Scan for the cell matching the given text and deliver its [x, y] coordinate at center. 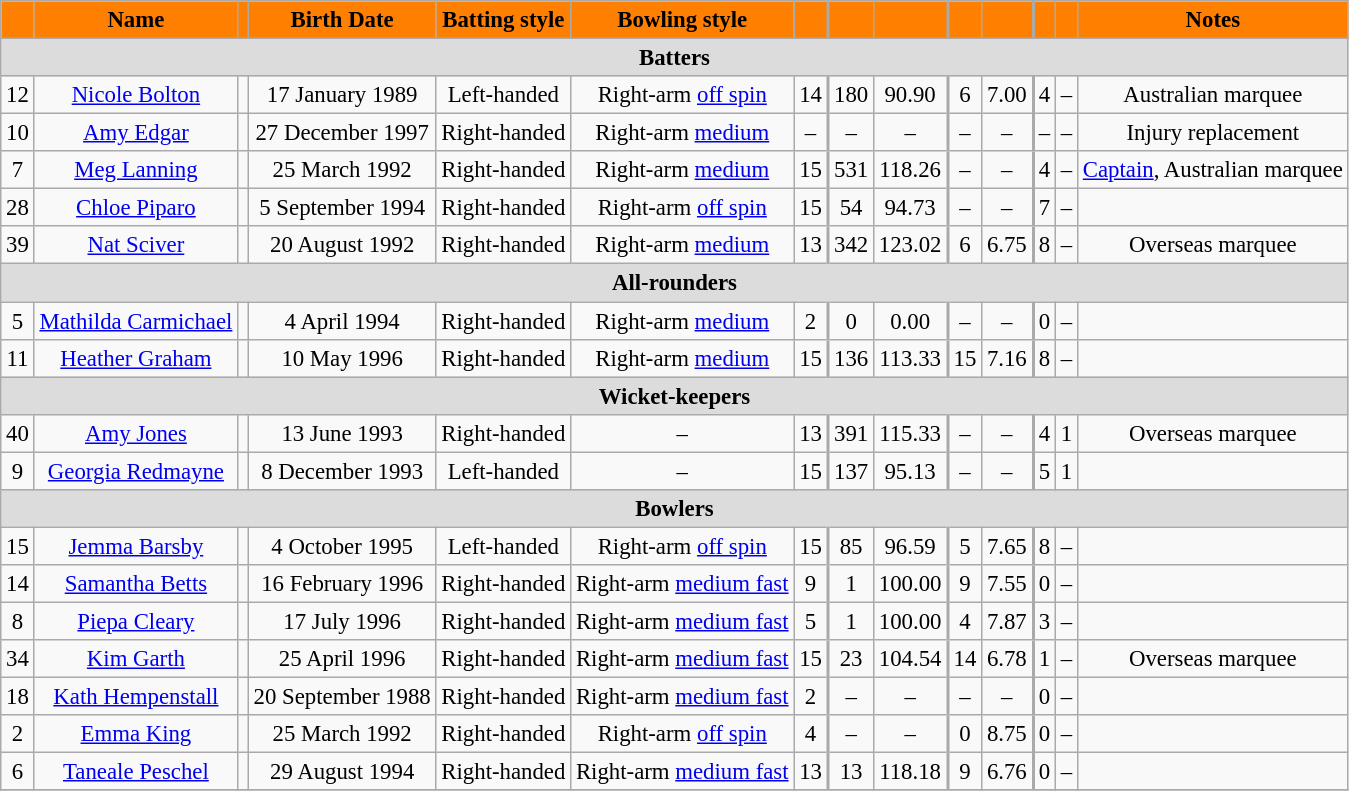
Batting style [504, 20]
17 January 1989 [342, 95]
34 [18, 659]
27 December 1997 [342, 133]
180 [851, 95]
40 [18, 433]
7.55 [1008, 584]
Heather Graham [136, 358]
23 [851, 659]
531 [851, 170]
29 August 1994 [342, 772]
20 August 1992 [342, 245]
342 [851, 245]
Mathilda Carmichael [136, 321]
5 September 1994 [342, 208]
54 [851, 208]
118.26 [910, 170]
7.00 [1008, 95]
Piepa Cleary [136, 621]
95.13 [910, 471]
28 [18, 208]
20 September 1988 [342, 697]
7.87 [1008, 621]
6.75 [1008, 245]
Georgia Redmayne [136, 471]
136 [851, 358]
Notes [1214, 20]
Taneale Peschel [136, 772]
Birth Date [342, 20]
391 [851, 433]
13 June 1993 [342, 433]
7.65 [1008, 546]
Kath Hempenstall [136, 697]
Kim Garth [136, 659]
115.33 [910, 433]
118.18 [910, 772]
123.02 [910, 245]
16 February 1996 [342, 584]
6.78 [1008, 659]
Bowling style [682, 20]
Injury replacement [1214, 133]
96.59 [910, 546]
Name [136, 20]
Wicket-keepers [674, 396]
12 [18, 95]
Amy Edgar [136, 133]
94.73 [910, 208]
85 [851, 546]
7.16 [1008, 358]
4 October 1995 [342, 546]
Jemma Barsby [136, 546]
8 December 1993 [342, 471]
Meg Lanning [136, 170]
Captain, Australian marquee [1214, 170]
Amy Jones [136, 433]
All-rounders [674, 283]
11 [18, 358]
10 [18, 133]
6.76 [1008, 772]
8.75 [1008, 734]
Australian marquee [1214, 95]
90.90 [910, 95]
Emma King [136, 734]
Nat Sciver [136, 245]
18 [18, 697]
Bowlers [674, 509]
0.00 [910, 321]
Samantha Betts [136, 584]
25 April 1996 [342, 659]
4 April 1994 [342, 321]
104.54 [910, 659]
39 [18, 245]
17 July 1996 [342, 621]
3 [1044, 621]
113.33 [910, 358]
137 [851, 471]
Batters [674, 58]
10 May 1996 [342, 358]
Nicole Bolton [136, 95]
Chloe Piparo [136, 208]
